Determine the [X, Y] coordinate at the center of the cell enclosing the given text.  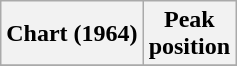
Peakposition [189, 34]
Chart (1964) [72, 34]
